Detect which cell encompasses the target text, then output its [X, Y] center coordinate. 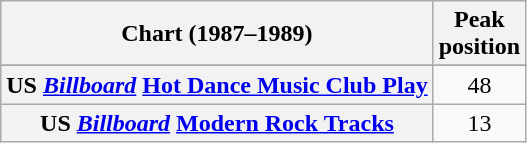
US Billboard Modern Rock Tracks [217, 123]
US Billboard Hot Dance Music Club Play [217, 85]
48 [479, 85]
13 [479, 123]
Chart (1987–1989) [217, 34]
Peakposition [479, 34]
